Pinpoint the cell where the given text exists, returning its (x, y) midpoint coordinate. 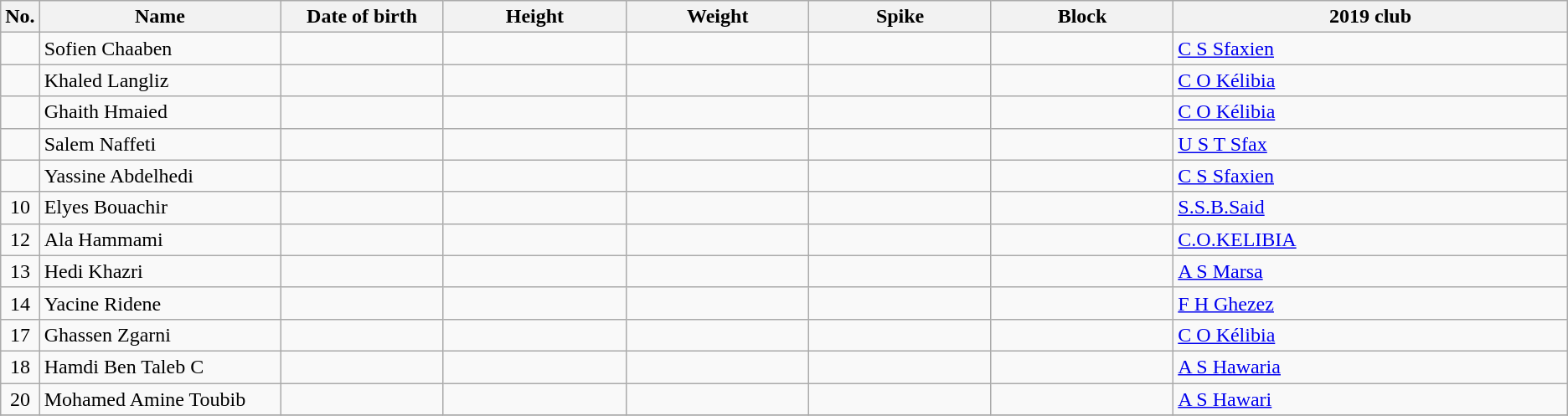
U S T Sfax (1370, 144)
18 (20, 367)
Hedi Khazri (160, 271)
Name (160, 17)
Hamdi Ben Taleb C (160, 367)
Salem Naffeti (160, 144)
Date of birth (362, 17)
F H Ghezez (1370, 303)
Yacine Ridene (160, 303)
12 (20, 239)
Ghaith Hmaied (160, 112)
Sofien Chaaben (160, 49)
2019 club (1370, 17)
S.S.B.Said (1370, 208)
Yassine Abdelhedi (160, 176)
Ghassen Zgarni (160, 335)
Block (1082, 17)
Mohamed Amine Toubib (160, 399)
A S Hawari (1370, 399)
Ala Hammami (160, 239)
Weight (718, 17)
17 (20, 335)
Elyes Bouachir (160, 208)
Spike (900, 17)
C.O.KELIBIA (1370, 239)
Khaled Langliz (160, 80)
13 (20, 271)
14 (20, 303)
A S Marsa (1370, 271)
A S Hawaria (1370, 367)
10 (20, 208)
No. (20, 17)
20 (20, 399)
Height (534, 17)
